Provide the [X, Y] coordinate of the cell's center where the given text is located.  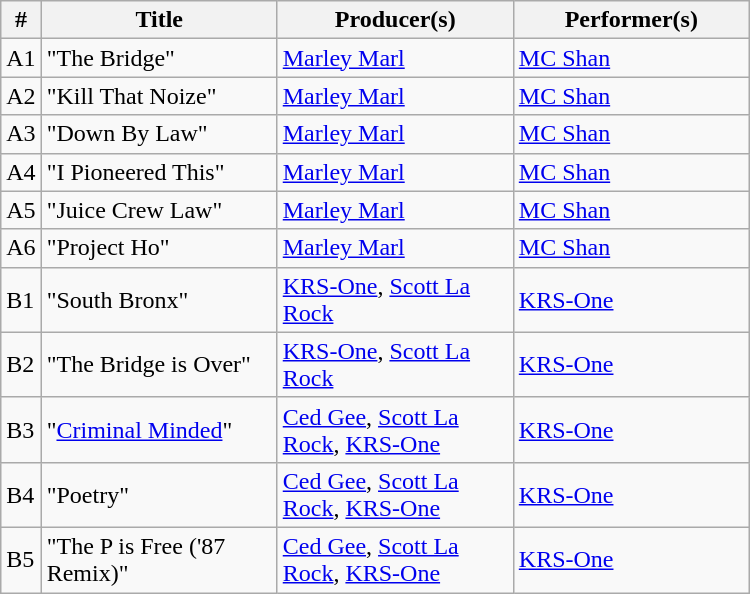
B4 [21, 494]
A1 [21, 58]
# [21, 20]
"The P is Free ('87 Remix)" [159, 560]
"Juice Crew Law" [159, 210]
A2 [21, 96]
"Kill That Noize" [159, 96]
"Poetry" [159, 494]
A5 [21, 210]
B2 [21, 364]
"Project Ho" [159, 248]
B5 [21, 560]
"South Bronx" [159, 300]
B1 [21, 300]
B3 [21, 430]
"The Bridge" [159, 58]
A4 [21, 172]
Performer(s) [631, 20]
Producer(s) [395, 20]
A6 [21, 248]
"I Pioneered This" [159, 172]
Title [159, 20]
"The Bridge is Over" [159, 364]
"Down By Law" [159, 134]
"Criminal Minded" [159, 430]
A3 [21, 134]
